Locate the cell with the specified text and output its (X, Y) center coordinate. 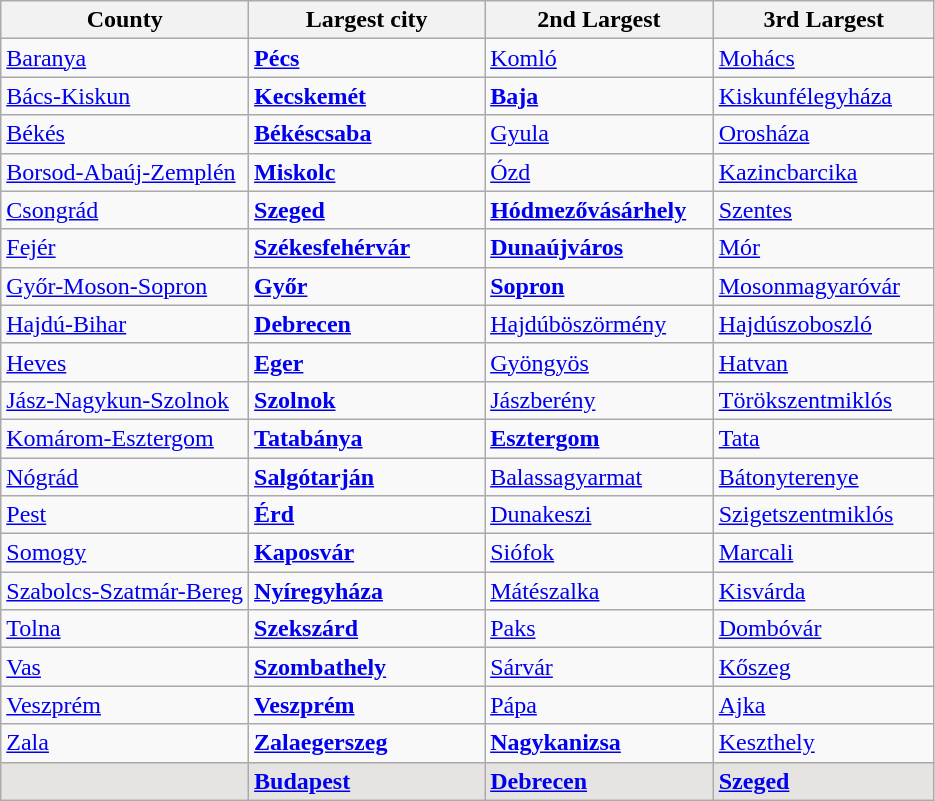
Pécs (367, 58)
Borsod-Abaúj-Zemplén (125, 172)
Szombathely (367, 667)
Tatabánya (367, 438)
Jászberény (600, 400)
Székesfehérvár (367, 248)
Pest (125, 515)
Érd (367, 515)
Kaposvár (367, 553)
Tata (824, 438)
Győr-Moson-Sopron (125, 286)
Szolnok (367, 400)
Eger (367, 362)
Kazincbarcika (824, 172)
Ózd (600, 172)
Paks (600, 629)
Hódmezővásárhely (600, 210)
Dombóvár (824, 629)
Nagykanizsa (600, 743)
Kiskunfélegyháza (824, 96)
Baja (600, 96)
Bátonyterenye (824, 477)
Szigetszentmiklós (824, 515)
Hajdúböszörmény (600, 324)
Mosonmagyaróvár (824, 286)
2nd Largest (600, 20)
Hajdú-Bihar (125, 324)
Orosháza (824, 134)
Fejér (125, 248)
Kisvárda (824, 591)
Somogy (125, 553)
Bács-Kiskun (125, 96)
Pápa (600, 705)
Komló (600, 58)
Gyöngyös (600, 362)
Kecskemét (367, 96)
Salgótarján (367, 477)
Szentes (824, 210)
Tolna (125, 629)
Siófok (600, 553)
Mohács (824, 58)
Sárvár (600, 667)
Keszthely (824, 743)
Mór (824, 248)
Jász-Nagykun-Szolnok (125, 400)
Komárom-Esztergom (125, 438)
Békéscsaba (367, 134)
Nyíregyháza (367, 591)
Sopron (600, 286)
Gyula (600, 134)
Ajka (824, 705)
Törökszentmiklós (824, 400)
Mátészalka (600, 591)
Largest city (367, 20)
Hatvan (824, 362)
Zalaegerszeg (367, 743)
County (125, 20)
Zala (125, 743)
Győr (367, 286)
Dunakeszi (600, 515)
Heves (125, 362)
Baranya (125, 58)
Kőszeg (824, 667)
Vas (125, 667)
3rd Largest (824, 20)
Hajdúszoboszló (824, 324)
Csongrád (125, 210)
Marcali (824, 553)
Szekszárd (367, 629)
Békés (125, 134)
Balassagyarmat (600, 477)
Esztergom (600, 438)
Dunaújváros (600, 248)
Nógrád (125, 477)
Budapest (367, 781)
Miskolc (367, 172)
Szabolcs-Szatmár-Bereg (125, 591)
